Return [x, y] of the center of cell containing provided text 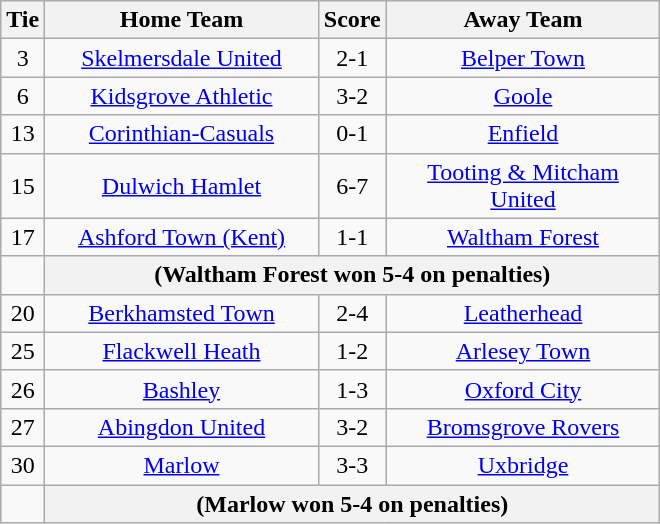
Goole [523, 96]
Tie [23, 20]
1-1 [352, 237]
1-3 [352, 389]
Abingdon United [182, 427]
Ashford Town (Kent) [182, 237]
6 [23, 96]
Kidsgrove Athletic [182, 96]
2-4 [352, 313]
Flackwell Heath [182, 351]
17 [23, 237]
(Waltham Forest won 5-4 on penalties) [352, 275]
Belper Town [523, 58]
6-7 [352, 186]
(Marlow won 5-4 on penalties) [352, 503]
30 [23, 465]
Uxbridge [523, 465]
Home Team [182, 20]
Bromsgrove Rovers [523, 427]
Waltham Forest [523, 237]
20 [23, 313]
Skelmersdale United [182, 58]
Corinthian-Casuals [182, 134]
2-1 [352, 58]
26 [23, 389]
Enfield [523, 134]
Marlow [182, 465]
Leatherhead [523, 313]
Away Team [523, 20]
1-2 [352, 351]
3-3 [352, 465]
0-1 [352, 134]
Tooting & Mitcham United [523, 186]
25 [23, 351]
Dulwich Hamlet [182, 186]
13 [23, 134]
15 [23, 186]
Score [352, 20]
27 [23, 427]
3 [23, 58]
Arlesey Town [523, 351]
Bashley [182, 389]
Berkhamsted Town [182, 313]
Oxford City [523, 389]
